Detect which cell encompasses the target text, then output its [X, Y] center coordinate. 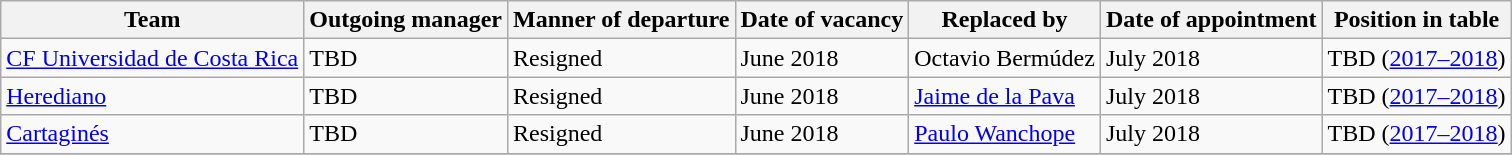
CF Universidad de Costa Rica [152, 58]
Date of appointment [1211, 20]
Replaced by [1005, 20]
Paulo Wanchope [1005, 134]
Octavio Bermúdez [1005, 58]
Herediano [152, 96]
Position in table [1416, 20]
Outgoing manager [406, 20]
Cartaginés [152, 134]
Team [152, 20]
Jaime de la Pava [1005, 96]
Date of vacancy [822, 20]
Manner of departure [622, 20]
